Locate the cell with the specified text and output its (X, Y) center coordinate. 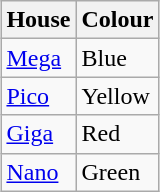
Blue (118, 58)
Red (118, 134)
Colour (118, 20)
House (38, 20)
Nano (38, 172)
Giga (38, 134)
Green (118, 172)
Yellow (118, 96)
Pico (38, 96)
Mega (38, 58)
